Scan for the cell matching the given text and deliver its (X, Y) coordinate at center. 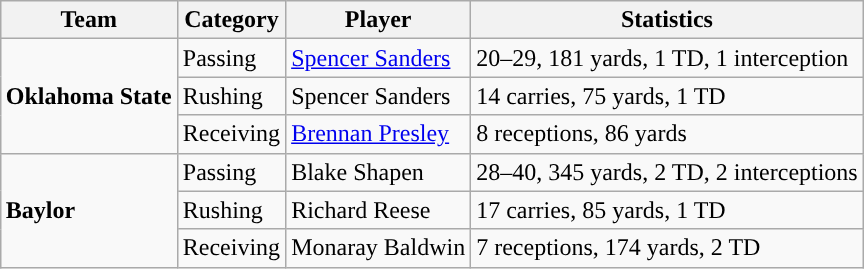
Oklahoma State (88, 96)
Statistics (668, 20)
Category (231, 20)
Richard Reese (378, 210)
20–29, 181 yards, 1 TD, 1 interception (668, 58)
8 receptions, 86 yards (668, 134)
28–40, 345 yards, 2 TD, 2 interceptions (668, 172)
Blake Shapen (378, 172)
Monaray Baldwin (378, 248)
17 carries, 85 yards, 1 TD (668, 210)
Team (88, 20)
Baylor (88, 210)
Brennan Presley (378, 134)
7 receptions, 174 yards, 2 TD (668, 248)
14 carries, 75 yards, 1 TD (668, 96)
Player (378, 20)
